Extract the [x, y] coordinate from the center of the cell holding the provided text.  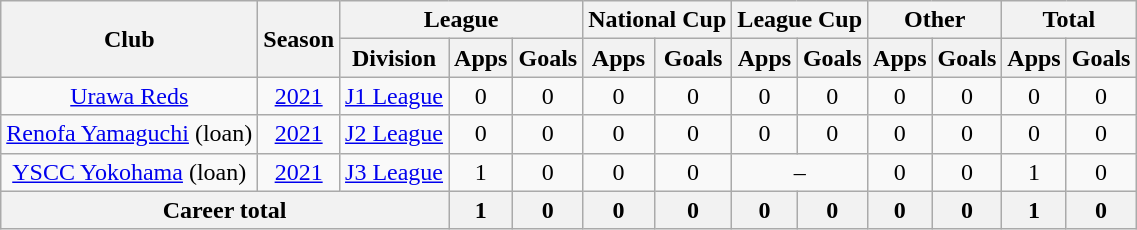
Other [935, 20]
Total [1069, 20]
Club [130, 39]
YSCC Yokohama (loan) [130, 172]
J1 League [394, 96]
Season [299, 39]
J3 League [394, 172]
Division [394, 58]
– [800, 172]
Urawa Reds [130, 96]
J2 League [394, 134]
League [462, 20]
National Cup [658, 20]
Career total [225, 210]
League Cup [800, 20]
Renofa Yamaguchi (loan) [130, 134]
